Find where the given text appears and provide that cell's center as (X, Y) coordinate. 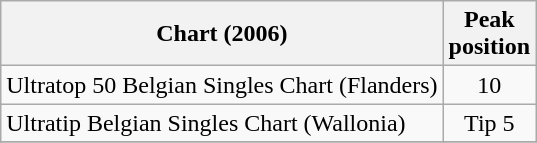
Chart (2006) (222, 34)
10 (489, 85)
Peakposition (489, 34)
Tip 5 (489, 123)
Ultratip Belgian Singles Chart (Wallonia) (222, 123)
Ultratop 50 Belgian Singles Chart (Flanders) (222, 85)
